Provide the (x, y) coordinate of the cell's center where the given text is located.  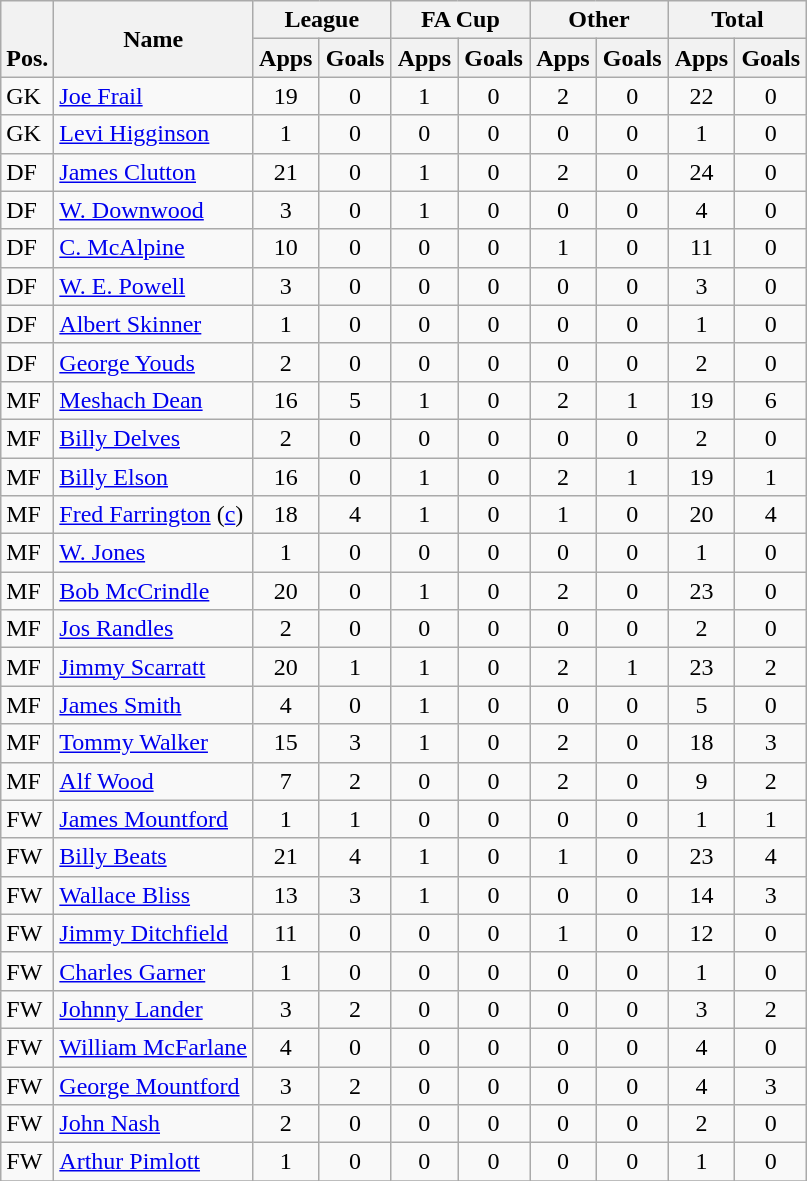
FA Cup (460, 20)
Johnny Lander (154, 1009)
James Clutton (154, 172)
Tommy Walker (154, 743)
John Nash (154, 1124)
Billy Delves (154, 438)
W. Downwood (154, 210)
22 (702, 96)
Billy Elson (154, 477)
6 (771, 400)
15 (286, 743)
14 (702, 895)
Alf Wood (154, 781)
Bob McCrindle (154, 591)
Levi Higginson (154, 134)
Name (154, 39)
24 (702, 172)
George Youds (154, 362)
James Smith (154, 705)
10 (286, 248)
George Mountford (154, 1085)
Jimmy Ditchfield (154, 933)
Charles Garner (154, 971)
Pos. (28, 39)
James Mountford (154, 819)
7 (286, 781)
Joe Frail (154, 96)
Wallace Bliss (154, 895)
W. E. Powell (154, 286)
9 (702, 781)
Other (600, 20)
13 (286, 895)
William McFarlane (154, 1047)
C. McAlpine (154, 248)
12 (702, 933)
League (322, 20)
Jos Randles (154, 629)
Fred Farrington (c) (154, 515)
Jimmy Scarratt (154, 667)
W. Jones (154, 553)
Arthur Pimlott (154, 1162)
Albert Skinner (154, 324)
Total (738, 20)
Billy Beats (154, 857)
Meshach Dean (154, 400)
